Scan for the cell matching the given text and deliver its (X, Y) coordinate at center. 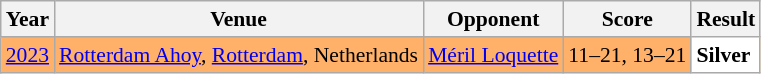
Venue (238, 19)
Year (28, 19)
2023 (28, 55)
Opponent (493, 19)
Méril Loquette (493, 55)
Silver (726, 55)
Score (627, 19)
11–21, 13–21 (627, 55)
Result (726, 19)
Rotterdam Ahoy, Rotterdam, Netherlands (238, 55)
